Search for the cell housing the specified text and yield its [x, y] center coordinate. 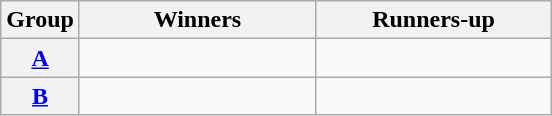
Winners [197, 20]
B [40, 96]
Runners-up [433, 20]
A [40, 58]
Group [40, 20]
